Return [x, y] of the center of cell containing provided text 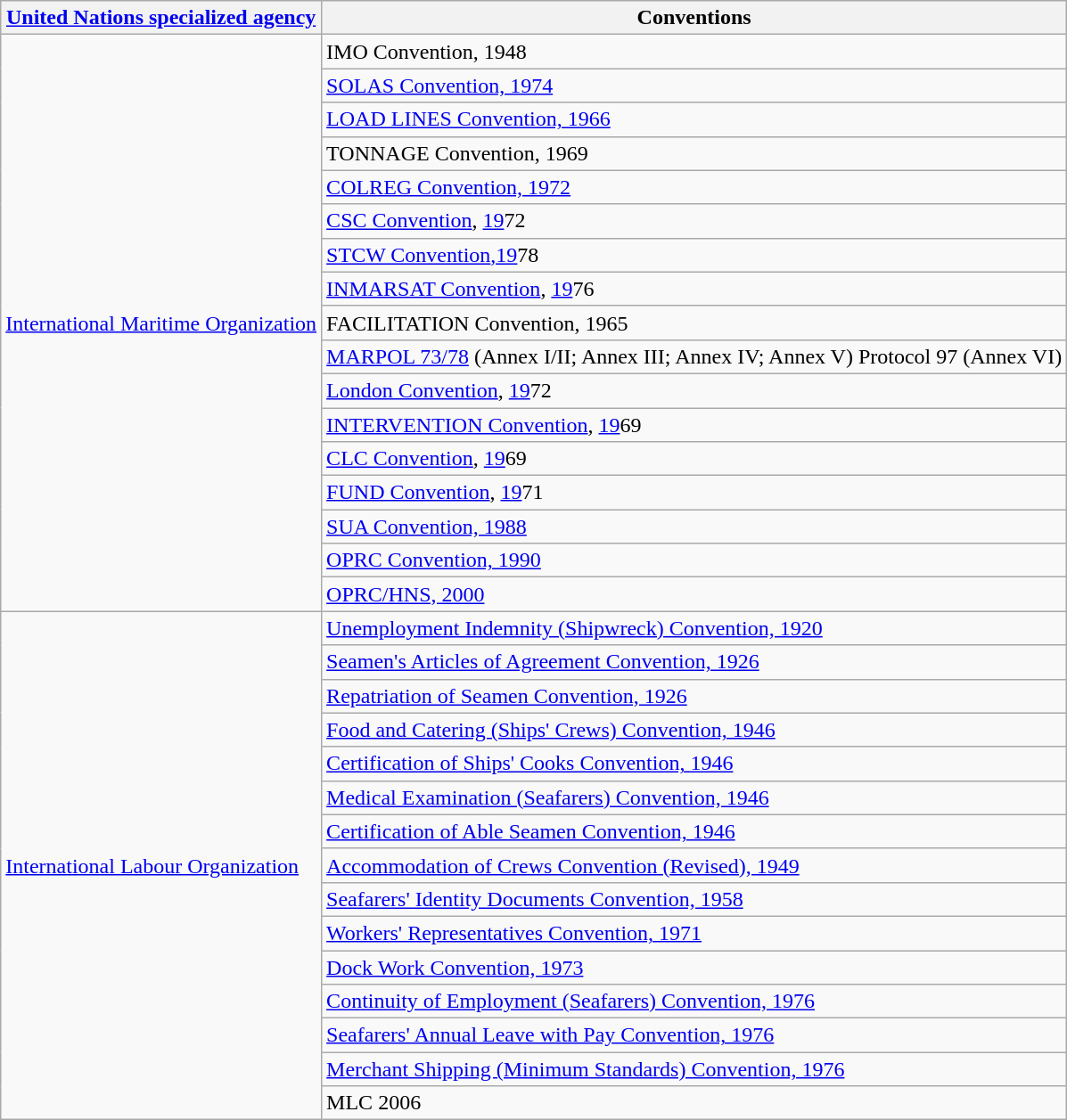
International Maritime Organization [161, 323]
SOLAS Convention, 1974 [694, 86]
Seamen's Articles of Agreement Convention, 1926 [694, 662]
INMARSAT Convention, 1976 [694, 289]
Continuity of Employment (Seafarers) Convention, 1976 [694, 1001]
Dock Work Convention, 1973 [694, 967]
Certification of Able Seamen Convention, 1946 [694, 831]
Certification of Ships' Cooks Convention, 1946 [694, 764]
FUND Convention, 1971 [694, 493]
MLC 2006 [694, 1103]
Food and Catering (Ships' Crews) Convention, 1946 [694, 730]
CSC Convention, 1972 [694, 221]
LOAD LINES Convention, 1966 [694, 119]
London Convention, 1972 [694, 390]
STCW Convention,1978 [694, 255]
Seafarers' Annual Leave with Pay Convention, 1976 [694, 1035]
Seafarers' Identity Documents Convention, 1958 [694, 899]
Conventions [694, 18]
FACILITATION Convention, 1965 [694, 323]
Merchant Shipping (Minimum Standards) Convention, 1976 [694, 1069]
INTERVENTION Convention, 1969 [694, 425]
COLREG Convention, 1972 [694, 187]
Medical Examination (Seafarers) Convention, 1946 [694, 797]
Accommodation of Crews Convention (Revised), 1949 [694, 865]
United Nations specialized agency [161, 18]
Workers' Representatives Convention, 1971 [694, 933]
CLC Convention, 1969 [694, 459]
OPRC/HNS, 2000 [694, 594]
International Labour Organization [161, 866]
Repatriation of Seamen Convention, 1926 [694, 696]
Unemployment Indemnity (Shipwreck) Convention, 1920 [694, 628]
OPRC Convention, 1990 [694, 560]
TONNAGE Convention, 1969 [694, 153]
SUA Convention, 1988 [694, 527]
IMO Convention, 1948 [694, 52]
MARPOL 73/78 (Annex I/II; Annex III; Annex IV; Annex V) Protocol 97 (Annex VI) [694, 356]
